Return the (X, Y) coordinate for the center point of the cell that contains the specified text.  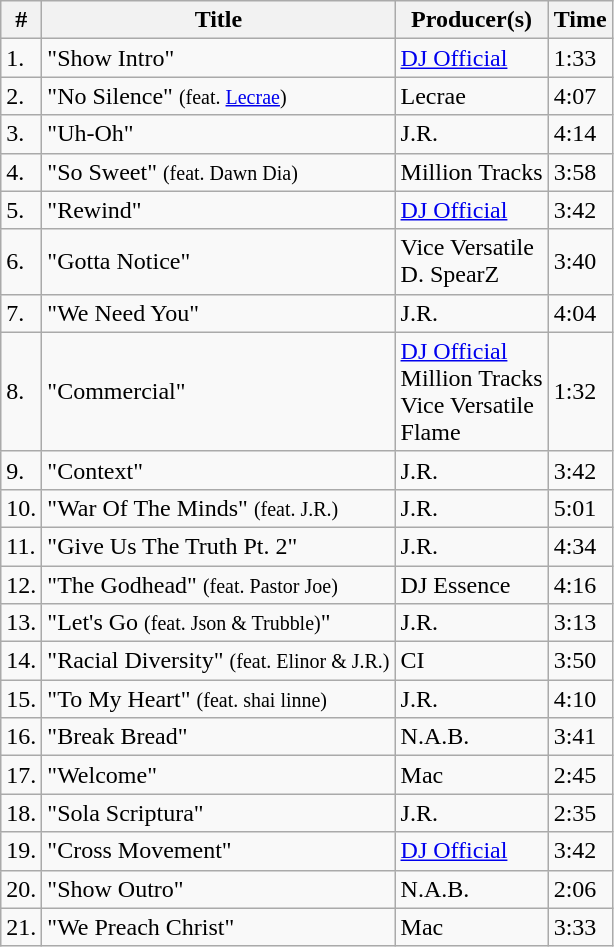
"War Of The Minds" (feat. J.R.) (218, 508)
Producer(s) (472, 20)
Title (218, 20)
Time (580, 20)
Million Tracks (472, 172)
DJ OfficialMillion TracksVice VersatileFlame (472, 392)
"We Preach Christ" (218, 927)
3:50 (580, 661)
"Break Bread" (218, 737)
2:35 (580, 813)
"Racial Diversity" (feat. Elinor & J.R.) (218, 661)
"Show Outro" (218, 889)
"Context" (218, 470)
4:07 (580, 96)
"Commercial" (218, 392)
13. (22, 623)
3:41 (580, 737)
1. (22, 58)
4:14 (580, 134)
17. (22, 775)
# (22, 20)
1:33 (580, 58)
19. (22, 851)
4:16 (580, 585)
18. (22, 813)
14. (22, 661)
1:32 (580, 392)
"Rewind" (218, 210)
3. (22, 134)
21. (22, 927)
"No Silence" (feat. Lecrae) (218, 96)
8. (22, 392)
"Show Intro" (218, 58)
10. (22, 508)
Lecrae (472, 96)
3:40 (580, 262)
CI (472, 661)
2:06 (580, 889)
4:10 (580, 699)
12. (22, 585)
"Cross Movement" (218, 851)
5:01 (580, 508)
4:04 (580, 313)
6. (22, 262)
3:13 (580, 623)
"To My Heart" (feat. shai linne) (218, 699)
2. (22, 96)
DJ Essence (472, 585)
20. (22, 889)
"So Sweet" (feat. Dawn Dia) (218, 172)
2:45 (580, 775)
5. (22, 210)
4:34 (580, 546)
"Sola Scriptura" (218, 813)
"Gotta Notice" (218, 262)
15. (22, 699)
"Uh-Oh" (218, 134)
4. (22, 172)
"Give Us The Truth Pt. 2" (218, 546)
3:33 (580, 927)
"Let's Go (feat. Json & Trubble)" (218, 623)
"The Godhead" (feat. Pastor Joe) (218, 585)
16. (22, 737)
7. (22, 313)
"Welcome" (218, 775)
3:58 (580, 172)
11. (22, 546)
9. (22, 470)
Vice VersatileD. SpearZ (472, 262)
"We Need You" (218, 313)
